Locate the cell with the specified text and output its (X, Y) center coordinate. 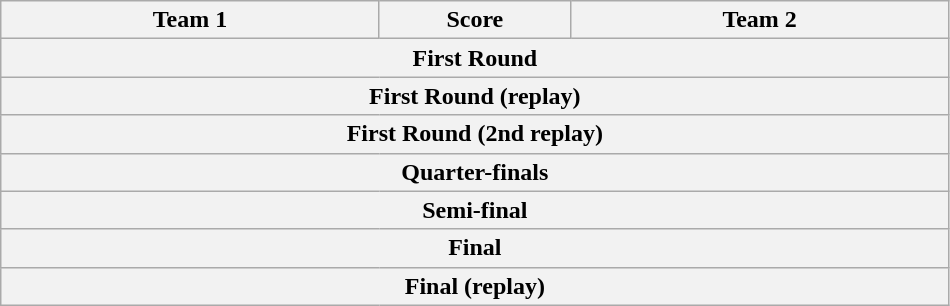
Team 2 (760, 20)
Score (474, 20)
Quarter-finals (475, 172)
First Round (2nd replay) (475, 134)
Semi-final (475, 210)
Final (replay) (475, 286)
First Round (475, 58)
Team 1 (190, 20)
Final (475, 248)
First Round (replay) (475, 96)
